From the cell containing the given text, extract its center point as [x, y] coordinate. 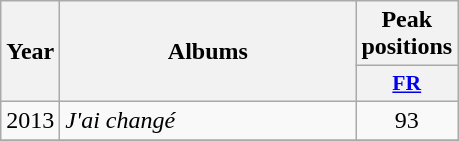
J'ai changé [208, 120]
2013 [30, 120]
Year [30, 52]
Peak positions [407, 34]
Albums [208, 52]
FR [407, 84]
93 [407, 120]
